Provide the (x, y) coordinate of the cell's center where the given text is located.  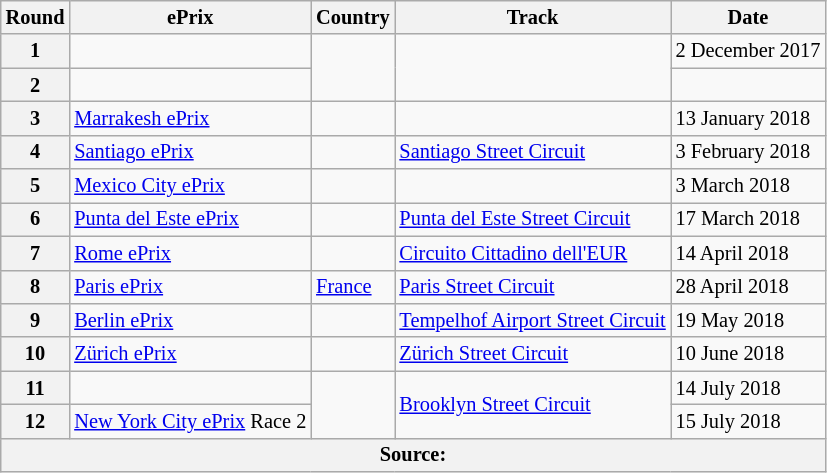
Berlin ePrix (190, 320)
Santiago Street Circuit (533, 152)
10 June 2018 (748, 354)
15 July 2018 (748, 421)
Paris Street Circuit (533, 287)
12 (36, 421)
Punta del Este Street Circuit (533, 219)
10 (36, 354)
Punta del Este ePrix (190, 219)
28 April 2018 (748, 287)
2 December 2017 (748, 51)
11 (36, 388)
3 March 2018 (748, 186)
7 (36, 253)
Tempelhof Airport Street Circuit (533, 320)
Santiago ePrix (190, 152)
9 (36, 320)
Paris ePrix (190, 287)
19 May 2018 (748, 320)
4 (36, 152)
3 February 2018 (748, 152)
Zürich ePrix (190, 354)
Zürich Street Circuit (533, 354)
14 April 2018 (748, 253)
Date (748, 17)
3 (36, 118)
New York City ePrix Race 2 (190, 421)
Source: (413, 455)
17 March 2018 (748, 219)
France (352, 287)
Country (352, 17)
Circuito Cittadino dell'EUR (533, 253)
6 (36, 219)
Rome ePrix (190, 253)
Marrakesh ePrix (190, 118)
8 (36, 287)
2 (36, 85)
ePrix (190, 17)
13 January 2018 (748, 118)
14 July 2018 (748, 388)
Mexico City ePrix (190, 186)
Round (36, 17)
5 (36, 186)
Track (533, 17)
Brooklyn Street Circuit (533, 404)
1 (36, 51)
